From the cell containing the given text, extract its center point as (X, Y) coordinate. 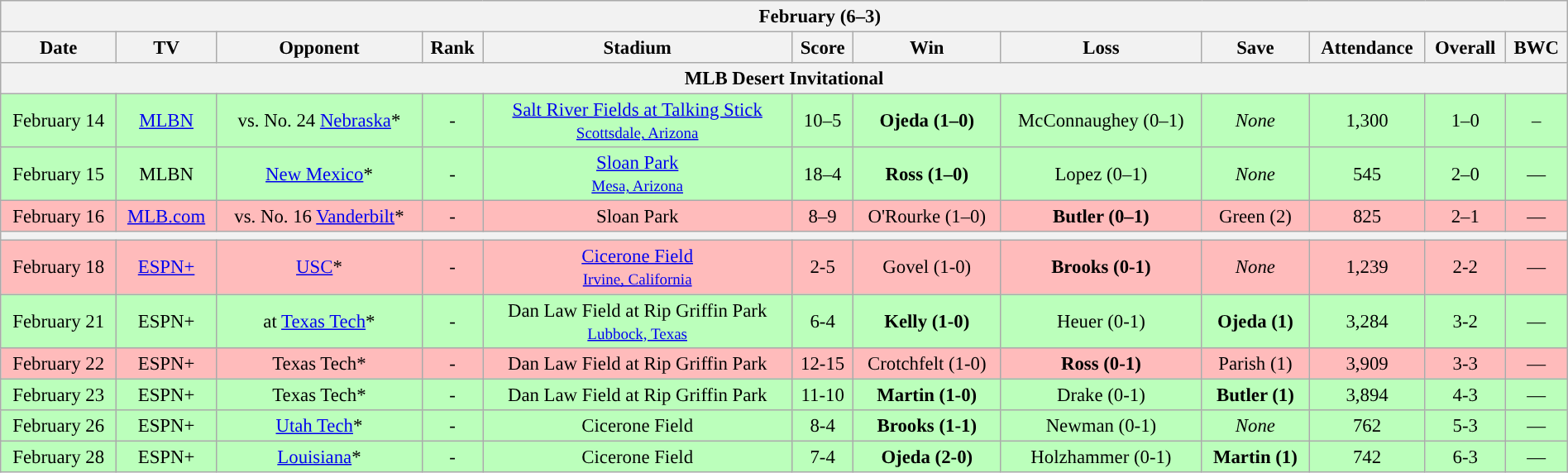
1,239 (1368, 268)
742 (1368, 456)
3-2 (1465, 321)
Brooks (0-1) (1102, 268)
3,894 (1368, 394)
Ojeda (2-0) (927, 456)
Louisiana* (319, 456)
Kelly (1-0) (927, 321)
Ojeda (1) (1255, 321)
Date (59, 47)
February 18 (59, 268)
Stadium (638, 47)
5-3 (1465, 425)
3,284 (1368, 321)
4-3 (1465, 394)
Brooks (1-1) (927, 425)
Green (2) (1255, 217)
12-15 (822, 363)
6-3 (1465, 456)
Holzhammer (0-1) (1102, 456)
New Mexico* (319, 174)
Ross (0-1) (1102, 363)
Ojeda (1–0) (927, 121)
Sloan ParkMesa, Arizona (638, 174)
vs. No. 16 Vanderbilt* (319, 217)
Rank (452, 47)
Butler (0–1) (1102, 217)
February 15 (59, 174)
18–4 (822, 174)
O'Rourke (1–0) (927, 217)
3,909 (1368, 363)
Attendance (1368, 47)
Save (1255, 47)
545 (1368, 174)
7-4 (822, 456)
Overall (1465, 47)
Win (927, 47)
11-10 (822, 394)
TV (167, 47)
February 22 (59, 363)
BWC (1537, 47)
8-4 (822, 425)
1,300 (1368, 121)
2–1 (1465, 217)
Crotchfelt (1-0) (927, 363)
Govel (1-0) (927, 268)
Score (822, 47)
Drake (0-1) (1102, 394)
Heuer (0-1) (1102, 321)
6-4 (822, 321)
Loss (1102, 47)
at Texas Tech* (319, 321)
2-2 (1465, 268)
Cicerone FieldIrvine, California (638, 268)
McConnaughey (0–1) (1102, 121)
8–9 (822, 217)
February 28 (59, 456)
MLB.com (167, 217)
USC* (319, 268)
Martin (1) (1255, 456)
– (1537, 121)
1–0 (1465, 121)
Newman (0-1) (1102, 425)
February 26 (59, 425)
3-3 (1465, 363)
February (6–3) (784, 17)
10–5 (822, 121)
Opponent (319, 47)
2-5 (822, 268)
825 (1368, 217)
February 14 (59, 121)
Parish (1) (1255, 363)
vs. No. 24 Nebraska* (319, 121)
February 23 (59, 394)
Utah Tech* (319, 425)
Lopez (0–1) (1102, 174)
February 21 (59, 321)
762 (1368, 425)
2–0 (1465, 174)
Butler (1) (1255, 394)
Salt River Fields at Talking StickScottsdale, Arizona (638, 121)
Ross (1–0) (927, 174)
Sloan Park (638, 217)
February 16 (59, 217)
Martin (1-0) (927, 394)
MLB Desert Invitational (784, 79)
Dan Law Field at Rip Griffin ParkLubbock, Texas (638, 321)
